Return the (X, Y) coordinate for the center point of the cell that contains the specified text.  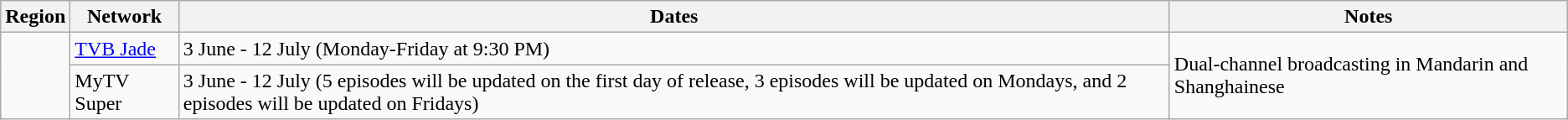
TVB Jade (124, 49)
Dates (673, 17)
Dual-channel broadcasting in Mandarin and Shanghainese (1369, 76)
Region (35, 17)
Network (124, 17)
MyTV Super (124, 92)
3 June - 12 July (Monday-Friday at 9:30 PM) (673, 49)
Notes (1369, 17)
